Identify which cell holds the provided text, then report its [X, Y] central coordinate. 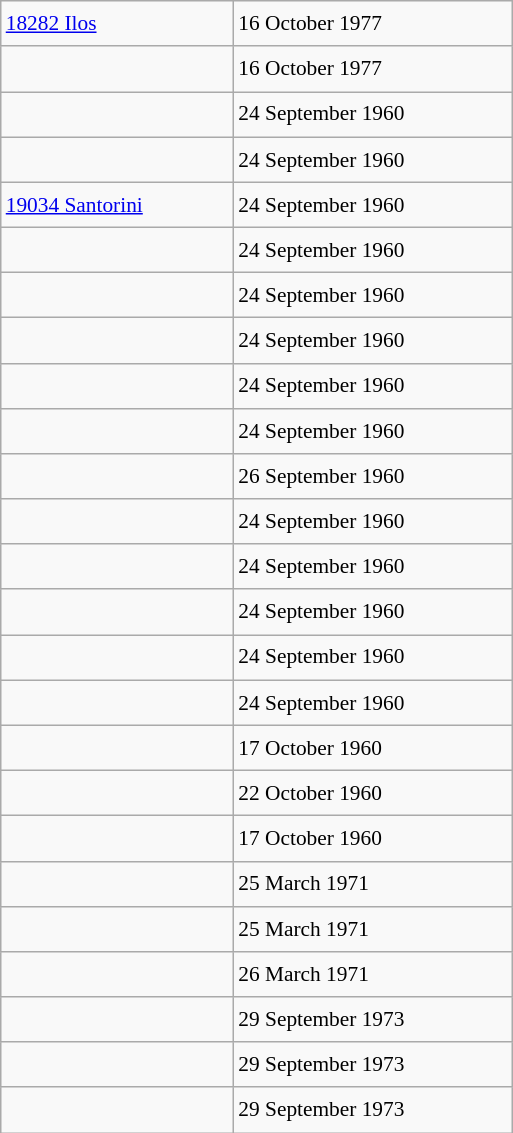
18282 Ilos [118, 24]
22 October 1960 [372, 792]
26 September 1960 [372, 476]
19034 Santorini [118, 204]
26 March 1971 [372, 974]
